For the text-containing cell, return its midpoint in (X, Y) coordinate format. 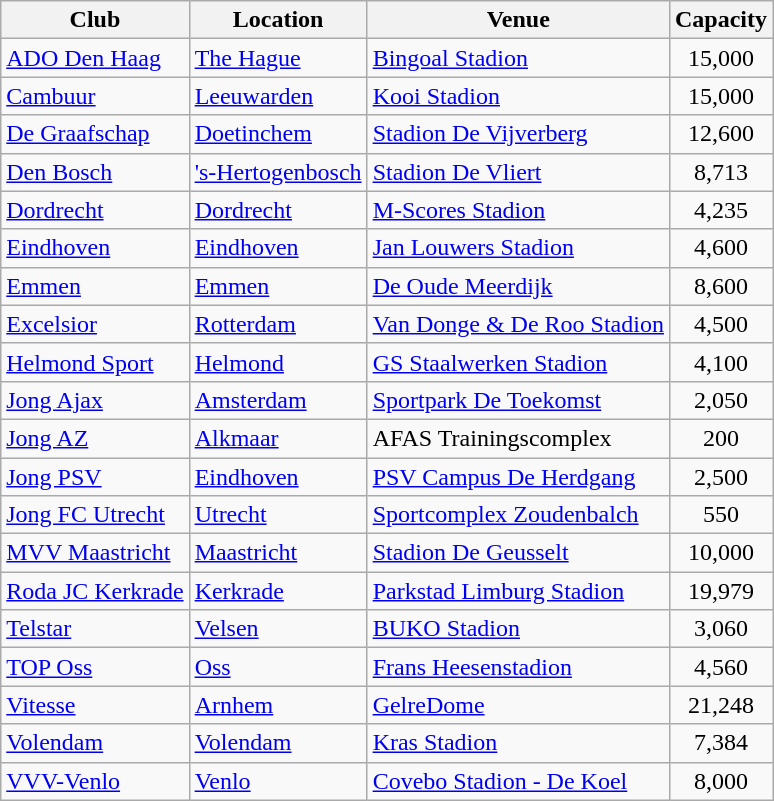
Frans Heesenstadion (518, 667)
Venlo (278, 781)
Jong AZ (95, 438)
Roda JC Kerkrade (95, 591)
Vitesse (95, 705)
Capacity (720, 20)
De Oude Meerdijk (518, 286)
Jong PSV (95, 477)
Kerkrade (278, 591)
Cambuur (95, 96)
550 (720, 515)
BUKO Stadion (518, 629)
MVV Maastricht (95, 553)
Sportcomplex Zoudenbalch (518, 515)
8,000 (720, 781)
Arnhem (278, 705)
4,100 (720, 362)
Leeuwarden (278, 96)
Stadion De Vliert (518, 172)
4,235 (720, 210)
Location (278, 20)
ADO Den Haag (95, 58)
M-Scores Stadion (518, 210)
8,600 (720, 286)
Venue (518, 20)
19,979 (720, 591)
Velsen (278, 629)
Amsterdam (278, 400)
8,713 (720, 172)
200 (720, 438)
Bingoal Stadion (518, 58)
VVV-Venlo (95, 781)
Excelsior (95, 324)
Helmond Sport (95, 362)
The Hague (278, 58)
De Graafschap (95, 134)
12,600 (720, 134)
Utrecht (278, 515)
GS Staalwerken Stadion (518, 362)
10,000 (720, 553)
Sportpark De Toekomst (518, 400)
PSV Campus De Herdgang (518, 477)
Club (95, 20)
Parkstad Limburg Stadion (518, 591)
Jong Ajax (95, 400)
Maastricht (278, 553)
Kooi Stadion (518, 96)
3,060 (720, 629)
AFAS Trainingscomplex (518, 438)
Doetinchem (278, 134)
Telstar (95, 629)
GelreDome (518, 705)
Helmond (278, 362)
TOP Oss (95, 667)
2,050 (720, 400)
Kras Stadion (518, 743)
Stadion De Geusselt (518, 553)
4,500 (720, 324)
7,384 (720, 743)
Alkmaar (278, 438)
Jong FC Utrecht (95, 515)
4,600 (720, 248)
4,560 (720, 667)
2,500 (720, 477)
Covebo Stadion - De Koel (518, 781)
Oss (278, 667)
Rotterdam (278, 324)
Jan Louwers Stadion (518, 248)
Stadion De Vijverberg (518, 134)
Den Bosch (95, 172)
's-Hertogenbosch (278, 172)
21,248 (720, 705)
Van Donge & De Roo Stadion (518, 324)
